Determine the [X, Y] coordinate at the center of the cell enclosing the given text.  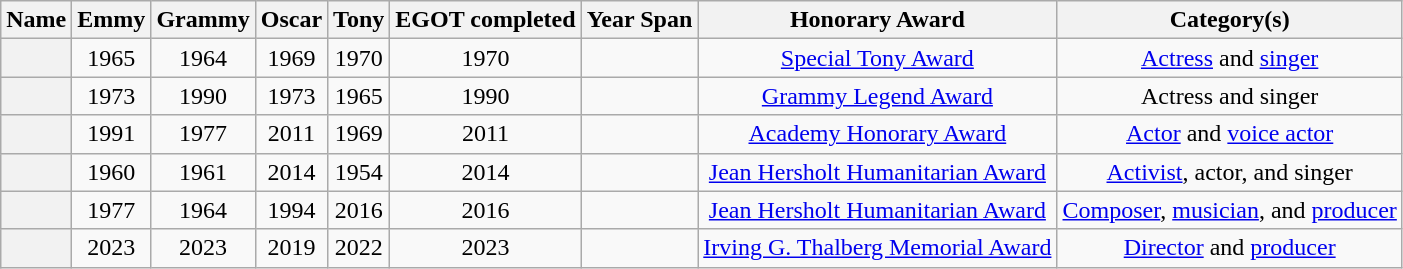
Year Span [640, 20]
Actor and voice actor [1230, 134]
1991 [112, 134]
Category(s) [1230, 20]
Academy Honorary Award [878, 134]
Grammy Legend Award [878, 96]
Composer, musician, and producer [1230, 210]
Grammy [203, 20]
Oscar [291, 20]
2022 [359, 248]
Tony [359, 20]
Emmy [112, 20]
1994 [291, 210]
2019 [291, 248]
Name [36, 20]
Honorary Award [878, 20]
Activist, actor, and singer [1230, 172]
Special Tony Award [878, 58]
1960 [112, 172]
1961 [203, 172]
Director and producer [1230, 248]
Irving G. Thalberg Memorial Award [878, 248]
EGOT completed [486, 20]
1954 [359, 172]
